Detect which cell encompasses the target text, then output its (X, Y) center coordinate. 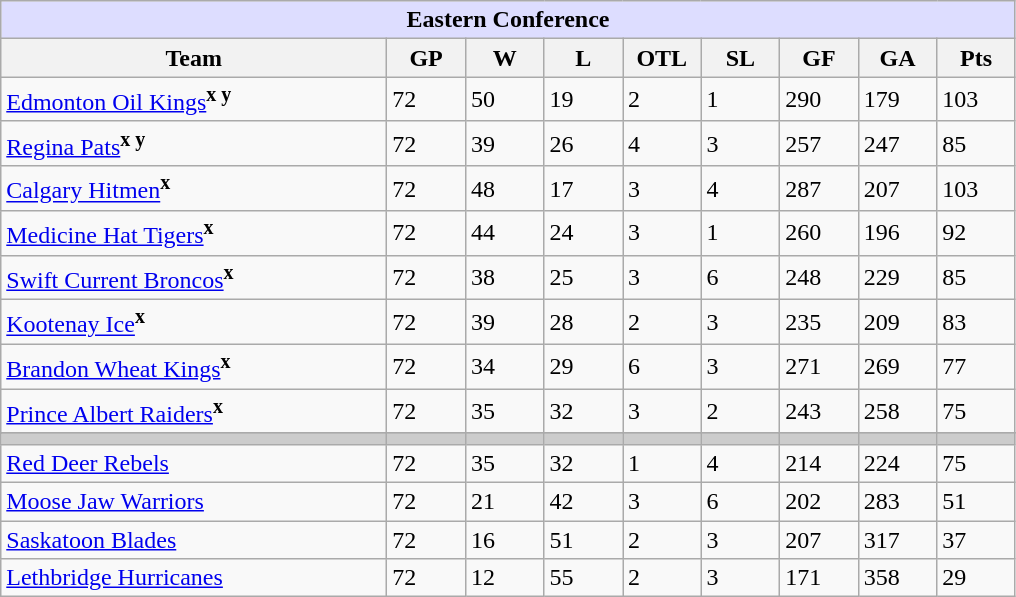
Prince Albert Raidersx (194, 412)
19 (584, 100)
24 (584, 234)
209 (898, 322)
214 (820, 463)
Saskatoon Blades (194, 539)
GA (898, 58)
Team (194, 58)
44 (504, 234)
Moose Jaw Warriors (194, 501)
GF (820, 58)
Red Deer Rebels (194, 463)
28 (584, 322)
38 (504, 278)
257 (820, 144)
358 (898, 578)
248 (820, 278)
W (504, 58)
25 (584, 278)
55 (584, 578)
Pts (976, 58)
Regina Patsx y (194, 144)
171 (820, 578)
Calgary Hitmenx (194, 188)
26 (584, 144)
202 (820, 501)
269 (898, 366)
17 (584, 188)
83 (976, 322)
GP (426, 58)
Edmonton Oil Kingsx y (194, 100)
92 (976, 234)
77 (976, 366)
34 (504, 366)
283 (898, 501)
21 (504, 501)
37 (976, 539)
290 (820, 100)
224 (898, 463)
L (584, 58)
247 (898, 144)
Eastern Conference (508, 20)
271 (820, 366)
179 (898, 100)
Medicine Hat Tigersx (194, 234)
235 (820, 322)
196 (898, 234)
50 (504, 100)
287 (820, 188)
Brandon Wheat Kingsx (194, 366)
12 (504, 578)
Swift Current Broncosx (194, 278)
48 (504, 188)
258 (898, 412)
42 (584, 501)
229 (898, 278)
260 (820, 234)
317 (898, 539)
SL (740, 58)
16 (504, 539)
Lethbridge Hurricanes (194, 578)
Kootenay Icex (194, 322)
243 (820, 412)
OTL (662, 58)
